Locate the cell with the specified text and output its (X, Y) center coordinate. 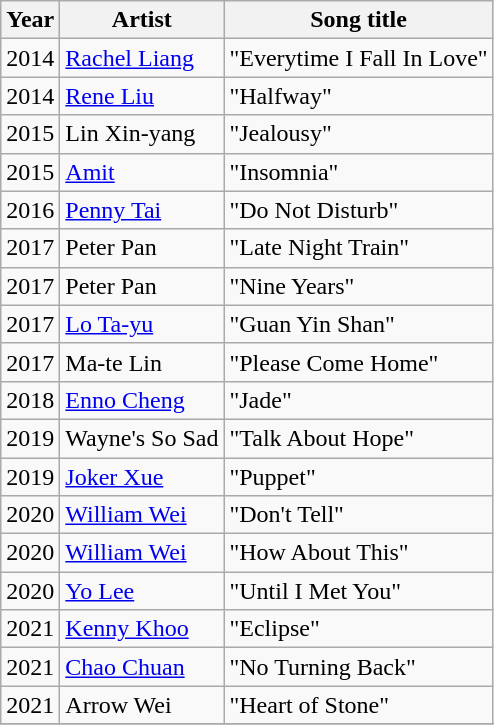
2016 (30, 210)
"Everytime I Fall In Love" (358, 58)
Penny Tai (142, 210)
"Do Not Disturb" (358, 210)
"Heart of Stone" (358, 705)
Wayne's So Sad (142, 438)
Yo Lee (142, 591)
"Talk About Hope" (358, 438)
"Please Come Home" (358, 362)
Song title (358, 20)
Arrow Wei (142, 705)
"Until I Met You" (358, 591)
"No Turning Back" (358, 667)
"Guan Yin Shan" (358, 324)
Lin Xin-yang (142, 134)
"Late Night Train" (358, 248)
"How About This" (358, 553)
Year (30, 20)
"Halfway" (358, 96)
"Puppet" (358, 477)
2018 (30, 400)
Rene Liu (142, 96)
Ma-te Lin (142, 362)
"Insomnia" (358, 172)
Joker Xue (142, 477)
Enno Cheng (142, 400)
Kenny Khoo (142, 629)
Lo Ta-yu (142, 324)
Rachel Liang (142, 58)
"Eclipse" (358, 629)
"Don't Tell" (358, 515)
Artist (142, 20)
Amit (142, 172)
"Jealousy" (358, 134)
"Jade" (358, 400)
Chao Chuan (142, 667)
"Nine Years" (358, 286)
